Scan for the cell matching the given text and deliver its (X, Y) coordinate at center. 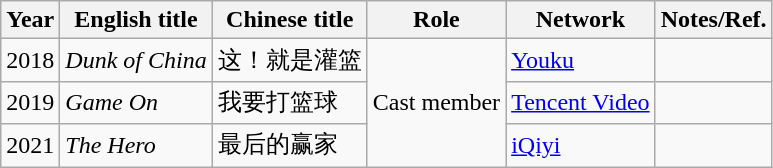
English title (136, 20)
Year (30, 20)
Notes/Ref. (714, 20)
2021 (30, 146)
Youku (580, 60)
Dunk of China (136, 60)
Network (580, 20)
最后的赢家 (290, 146)
Role (436, 20)
2018 (30, 60)
Chinese title (290, 20)
我要打篮球 (290, 102)
这！就是灌篮 (290, 60)
Game On (136, 102)
iQiyi (580, 146)
Tencent Video (580, 102)
Cast member (436, 103)
2019 (30, 102)
The Hero (136, 146)
